Scan for the cell matching the given text and deliver its (x, y) coordinate at center. 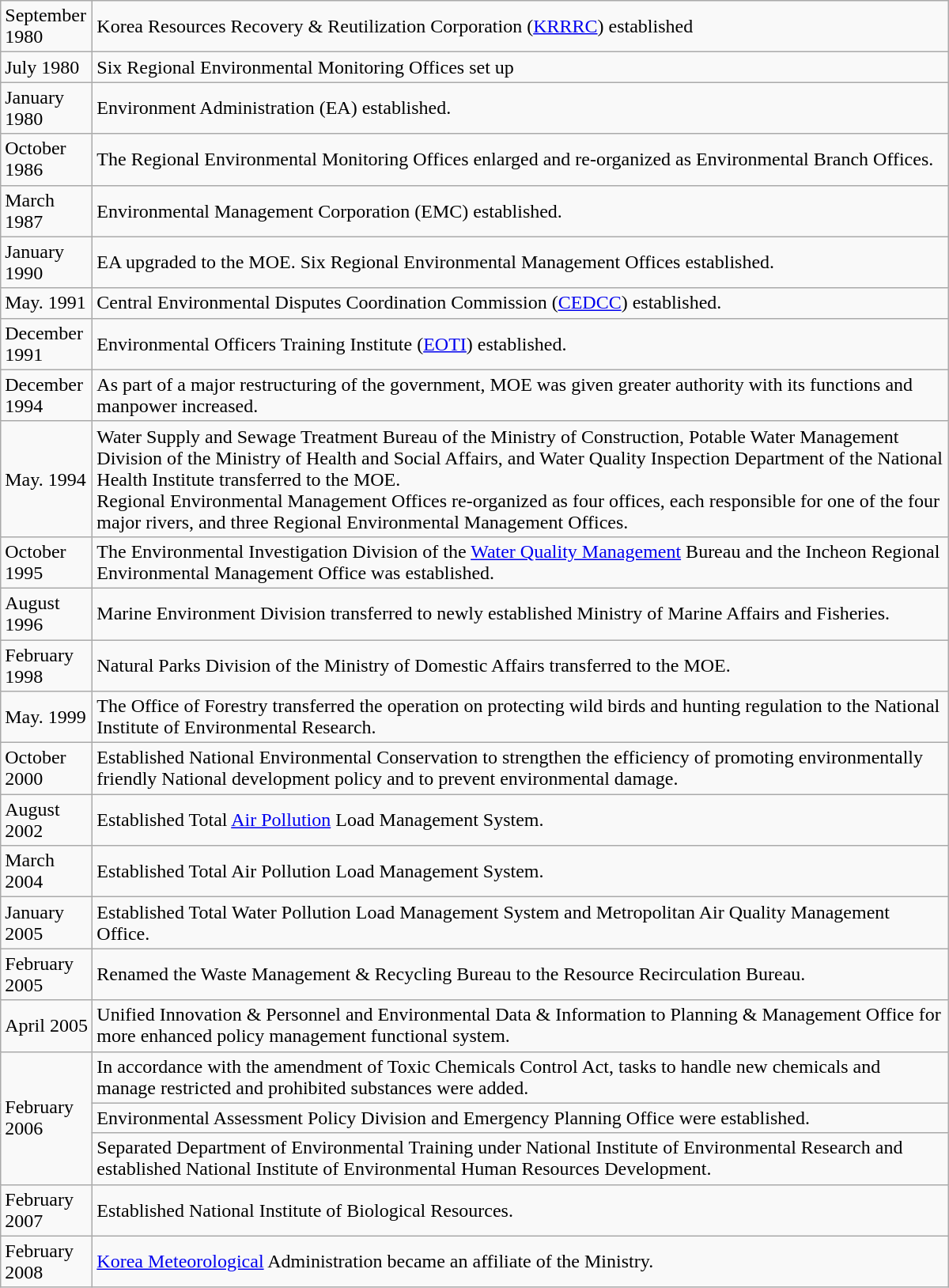
Environment Administration (EA) established. (520, 108)
Korea Resources Recovery & Reutilization Corporation (KRRRC) established (520, 27)
Environmental Officers Training Institute (EOTI) established. (520, 343)
September 1980 (47, 27)
March 1987 (47, 210)
October 1995 (47, 562)
May. 1999 (47, 717)
Marine Environment Division transferred to newly established Ministry of Marine Affairs and Fisheries. (520, 614)
February 2008 (47, 1261)
December 1991 (47, 343)
January 1980 (47, 108)
August 2002 (47, 820)
May. 1991 (47, 303)
August 1996 (47, 614)
Environmental Assessment Policy Division and Emergency Planning Office were established. (520, 1118)
October 2000 (47, 769)
Korea Meteorological Administration became an affiliate of the Ministry. (520, 1261)
January 1990 (47, 263)
October 1986 (47, 160)
Natural Parks Division of the Ministry of Domestic Affairs transferred to the MOE. (520, 665)
As part of a major restructuring of the government, MOE was given greater authority with its functions and manpower increased. (520, 396)
Renamed the Waste Management & Recycling Bureau to the Resource Recirculation Bureau. (520, 975)
Established Total Water Pollution Load Management System and Metropolitan Air Quality Management Office. (520, 922)
Established National Institute of Biological Resources. (520, 1210)
March 2004 (47, 872)
EA upgraded to the MOE. Six Regional Environmental Management Offices established. (520, 263)
July 1980 (47, 67)
Six Regional Environmental Monitoring Offices set up (520, 67)
February 2007 (47, 1210)
February 2006 (47, 1118)
April 2005 (47, 1025)
The Office of Forestry transferred the operation on protecting wild birds and hunting regulation to the National Institute of Environmental Research. (520, 717)
January 2005 (47, 922)
December 1994 (47, 396)
February 2005 (47, 975)
Central Environmental Disputes Coordination Commission (CEDCC) established. (520, 303)
The Regional Environmental Monitoring Offices enlarged and re-organized as Environmental Branch Offices. (520, 160)
Environmental Management Corporation (EMC) established. (520, 210)
February 1998 (47, 665)
May. 1994 (47, 479)
